Extract the (x, y) coordinate from the center of the cell holding the provided text.  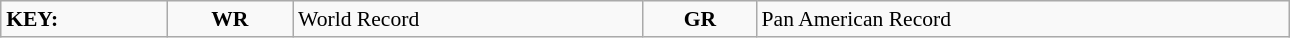
GR (700, 19)
Pan American Record (1023, 19)
World Record (468, 19)
KEY: (84, 19)
WR (230, 19)
